Output the (X, Y) coordinate of the center of the cell containing the given text.  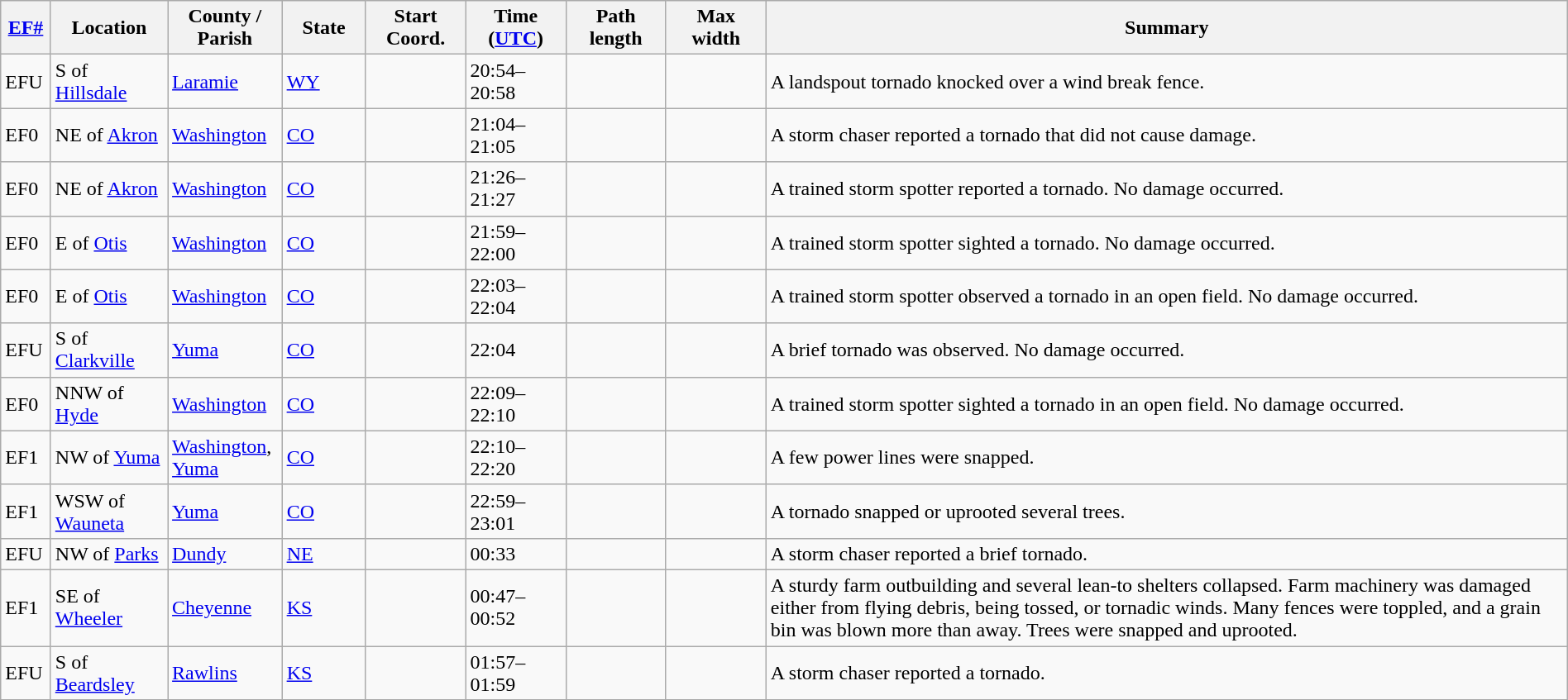
22:03–22:04 (516, 296)
WY (324, 81)
EF# (26, 28)
A tornado snapped or uprooted several trees. (1166, 511)
County / Parish (225, 28)
S of Beardsley (109, 673)
22:59–23:01 (516, 511)
A storm chaser reported a tornado. (1166, 673)
S of Hillsdale (109, 81)
NNW of Hyde (109, 403)
A storm chaser reported a tornado that did not cause damage. (1166, 136)
22:04 (516, 350)
Cheyenne (225, 607)
NW of Parks (109, 554)
22:09–22:10 (516, 403)
Dundy (225, 554)
A trained storm spotter observed a tornado in an open field. No damage occurred. (1166, 296)
A storm chaser reported a brief tornado. (1166, 554)
SE of Wheeler (109, 607)
20:54–20:58 (516, 81)
Summary (1166, 28)
NW of Yuma (109, 458)
00:33 (516, 554)
Time (UTC) (516, 28)
Location (109, 28)
A trained storm spotter reported a tornado. No damage occurred. (1166, 188)
00:47–00:52 (516, 607)
NE (324, 554)
Max width (716, 28)
22:10–22:20 (516, 458)
Start Coord. (415, 28)
Washington, Yuma (225, 458)
21:04–21:05 (516, 136)
A trained storm spotter sighted a tornado. No damage occurred. (1166, 243)
State (324, 28)
Path length (615, 28)
A trained storm spotter sighted a tornado in an open field. No damage occurred. (1166, 403)
A landspout tornado knocked over a wind break fence. (1166, 81)
21:59–22:00 (516, 243)
Rawlins (225, 673)
WSW of Wauneta (109, 511)
A few power lines were snapped. (1166, 458)
01:57–01:59 (516, 673)
21:26–21:27 (516, 188)
S of Clarkville (109, 350)
Laramie (225, 81)
A brief tornado was observed. No damage occurred. (1166, 350)
